Find where the given text appears and provide that cell's center as [x, y] coordinate. 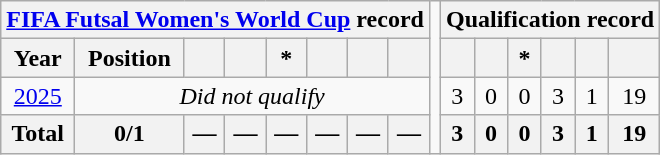
Total [38, 134]
Year [38, 58]
Position [130, 58]
2025 [38, 96]
Did not qualify [252, 96]
Qualification record [550, 20]
FIFA Futsal Women's World Cup record [216, 20]
0/1 [130, 134]
